Locate the cell with the specified text and output its (X, Y) center coordinate. 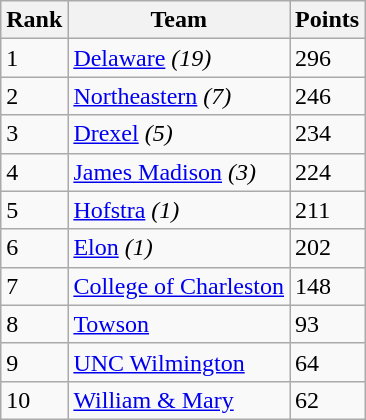
UNC Wilmington (179, 362)
6 (34, 248)
Team (179, 20)
9 (34, 362)
2 (34, 96)
62 (328, 400)
Towson (179, 324)
7 (34, 286)
Northeastern (7) (179, 96)
8 (34, 324)
Hofstra (1) (179, 210)
234 (328, 134)
Delaware (19) (179, 58)
Points (328, 20)
93 (328, 324)
William & Mary (179, 400)
10 (34, 400)
Elon (1) (179, 248)
5 (34, 210)
James Madison (3) (179, 172)
Drexel (5) (179, 134)
224 (328, 172)
1 (34, 58)
246 (328, 96)
296 (328, 58)
3 (34, 134)
148 (328, 286)
4 (34, 172)
211 (328, 210)
College of Charleston (179, 286)
202 (328, 248)
Rank (34, 20)
64 (328, 362)
